Locate the cell with the specified text and output its (X, Y) center coordinate. 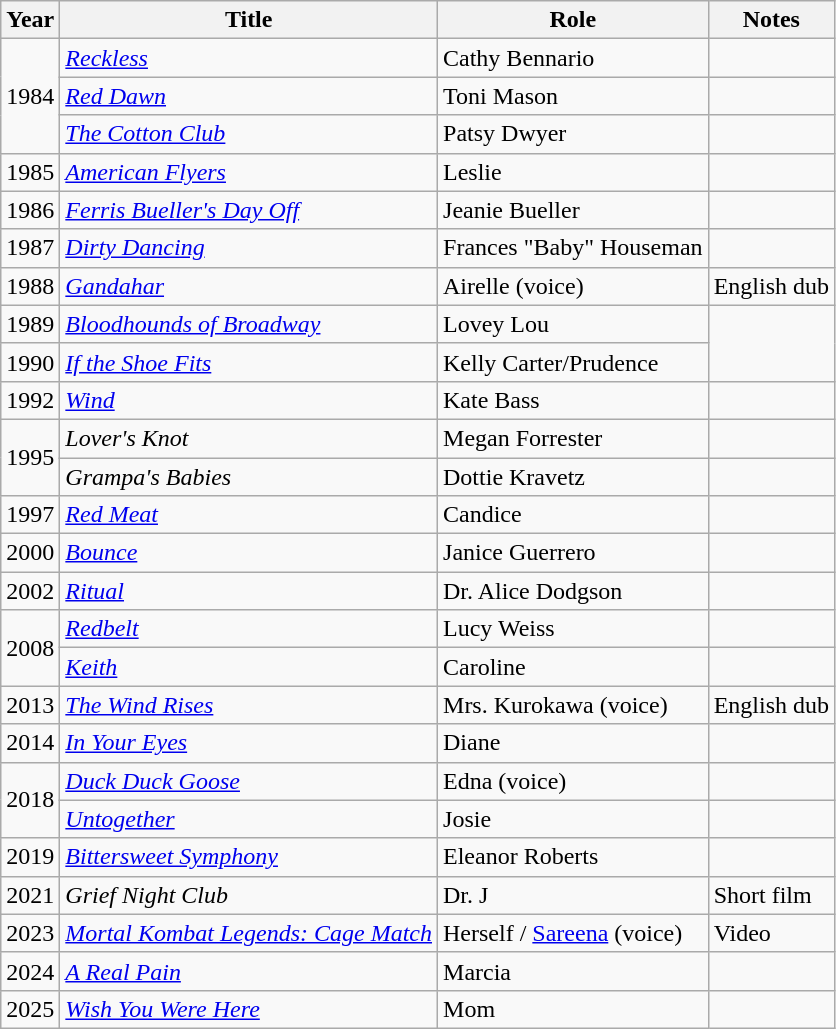
Red Meat (249, 515)
Video (771, 933)
Bloodhounds of Broadway (249, 324)
1990 (30, 362)
Josie (574, 819)
Mortal Kombat Legends: Cage Match (249, 933)
Year (30, 20)
2002 (30, 591)
1997 (30, 515)
Airelle (voice) (574, 286)
Dottie Kravetz (574, 477)
The Wind Rises (249, 705)
1986 (30, 210)
Ferris Bueller's Day Off (249, 210)
2014 (30, 743)
Bounce (249, 553)
Wind (249, 400)
Kate Bass (574, 400)
1992 (30, 400)
Diane (574, 743)
Redbelt (249, 629)
Dr. J (574, 895)
1989 (30, 324)
Dirty Dancing (249, 248)
Reckless (249, 58)
Janice Guerrero (574, 553)
1995 (30, 457)
Notes (771, 20)
Grampa's Babies (249, 477)
Dr. Alice Dodgson (574, 591)
Gandahar (249, 286)
2025 (30, 1009)
Title (249, 20)
Megan Forrester (574, 438)
Bittersweet Symphony (249, 857)
Lovey Lou (574, 324)
Role (574, 20)
If the Shoe Fits (249, 362)
2008 (30, 648)
Grief Night Club (249, 895)
Red Dawn (249, 96)
2013 (30, 705)
Jeanie Bueller (574, 210)
Herself / Sareena (voice) (574, 933)
A Real Pain (249, 971)
2018 (30, 800)
Kelly Carter/Prudence (574, 362)
American Flyers (249, 172)
2019 (30, 857)
Mrs. Kurokawa (voice) (574, 705)
1985 (30, 172)
The Cotton Club (249, 134)
Patsy Dwyer (574, 134)
2024 (30, 971)
1984 (30, 96)
Mom (574, 1009)
Duck Duck Goose (249, 781)
Lucy Weiss (574, 629)
2000 (30, 553)
Leslie (574, 172)
Marcia (574, 971)
Edna (voice) (574, 781)
1987 (30, 248)
Short film (771, 895)
Ritual (249, 591)
Cathy Bennario (574, 58)
Lover's Knot (249, 438)
2023 (30, 933)
1988 (30, 286)
Untogether (249, 819)
Wish You Were Here (249, 1009)
Eleanor Roberts (574, 857)
Toni Mason (574, 96)
In Your Eyes (249, 743)
2021 (30, 895)
Frances "Baby" Houseman (574, 248)
Keith (249, 667)
Caroline (574, 667)
Candice (574, 515)
